Identify which cell holds the provided text, then report its (x, y) central coordinate. 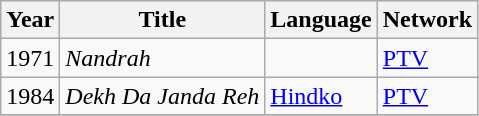
Network (427, 20)
1984 (30, 96)
Title (162, 20)
Hindko (321, 96)
Year (30, 20)
Language (321, 20)
Dekh Da Janda Reh (162, 96)
Nandrah (162, 58)
1971 (30, 58)
